Determine the (X, Y) coordinate at the center of the cell enclosing the given text.  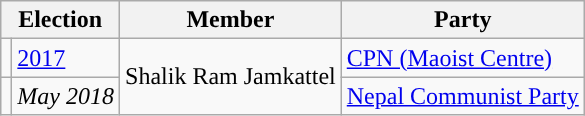
May 2018 (66, 96)
Shalik Ram Jamkattel (231, 77)
Election (60, 20)
Member (231, 20)
Party (462, 20)
2017 (66, 58)
Nepal Communist Party (462, 96)
CPN (Maoist Centre) (462, 58)
